Locate the cell with the specified text and output its (X, Y) center coordinate. 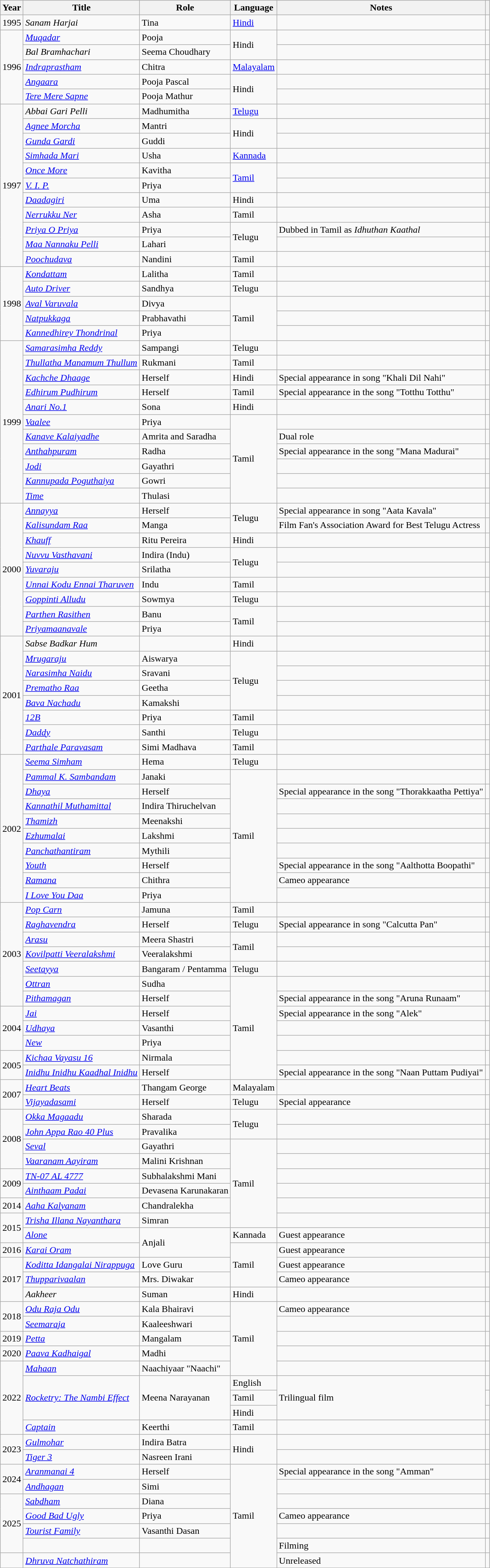
Simi (185, 1486)
Special appearance in song "Aata Kavala" (381, 510)
Meera Shastri (185, 939)
Pithamagan (82, 998)
Jodi (82, 466)
Seema Choudhary (185, 52)
2019 (12, 1338)
Simi Madhava (185, 747)
Sanam Harjai (82, 23)
Nerrukku Ner (82, 215)
Unnai Kodu Ennai Tharuven (82, 584)
Dhaya (82, 791)
Indira Batra (185, 1442)
Prabhavathi (185, 318)
Trisha Illana Nayanthara (82, 1220)
Anjali (185, 1242)
New (82, 1043)
Alone (82, 1235)
Good Bad Ugly (82, 1516)
Anthahpuram (82, 451)
Sabdham (82, 1501)
Annayya (82, 510)
Pooja Pascal (185, 82)
Sudha (185, 984)
Aval Varuvala (82, 303)
Youth (82, 865)
Chithra (185, 880)
Inidhu Inidhu Kaadhal Inidhu (82, 1072)
Narasimha Naidu (82, 673)
Title (82, 8)
2017 (12, 1279)
2004 (12, 1028)
Mrs. Diwakar (185, 1279)
Priyamaanavale (82, 629)
Seema Simham (82, 762)
Sravani (185, 673)
Role (185, 8)
Aaha Kalyanam (82, 1206)
Special appearance in the song "Mana Madurai" (381, 451)
Indira (Indu) (185, 555)
Odu Raja Odu (82, 1309)
Pooja (185, 37)
Tourist Family (82, 1531)
Kalisundam Raa (82, 525)
Srilatha (185, 570)
1998 (12, 303)
Aranmanai 4 (82, 1472)
Lalitha (185, 274)
Rocketry: The Nambi Effect (82, 1398)
Madhumitha (185, 111)
Special appearance in song "Khali Dil Nahi" (381, 377)
2022 (12, 1397)
Thupparivaalan (82, 1279)
Dual role (381, 437)
Nuvvu Vasthavani (82, 555)
Special appearance in the song "Naan Puttam Pudiyai" (381, 1072)
Daadagiri (82, 200)
Udhaya (82, 1028)
Panchathantiram (82, 850)
2020 (12, 1353)
Karai Oram (82, 1250)
Sowmya (185, 599)
Asha (185, 215)
Gowri (185, 481)
Filming (381, 1545)
2014 (12, 1206)
Edhirum Pudhirum (82, 392)
Ritu Pereira (185, 540)
Language (254, 8)
English (254, 1383)
Ainthaam Padai (82, 1191)
Special appearance in the song "Totthu Totthu" (381, 392)
Notes (381, 8)
Captain (82, 1427)
Sampangi (185, 348)
Kannathil Muthamittal (82, 806)
Abbai Gari Pelli (82, 111)
Raghavendra (82, 925)
Amrita and Saradha (185, 437)
2015 (12, 1228)
1996 (12, 67)
Chitra (185, 67)
Muqadar (82, 37)
Manga (185, 525)
Parthale Paravasam (82, 747)
Kannupada Poguthaiya (82, 481)
Sharada (185, 1117)
Kanave Kalaiyadhe (82, 437)
Prematho Raa (82, 688)
Simran (185, 1220)
Dubbed in Tamil as Idhuthan Kaathal (381, 230)
Special appearance in the song "Aalthotta Boopathi" (381, 865)
Special appearance in the song "Alek" (381, 1013)
Kondattam (82, 274)
Mahaan (82, 1368)
Hema (185, 762)
Indraprastham (82, 67)
Tere Mere Sapne (82, 96)
Aakheer (82, 1294)
Nandini (185, 259)
Gunda Gardi (82, 141)
Year (12, 8)
2008 (12, 1139)
Poochudava (82, 259)
Special appearance in the song "Aruna Runaam" (381, 998)
Nasreen Irani (185, 1457)
Seval (82, 1146)
2024 (12, 1479)
Bangaram / Pentamma (185, 969)
Goppinti Alludu (82, 599)
Geetha (185, 688)
Kala Bhairavi (185, 1309)
V. I. P. (82, 185)
Mangalam (185, 1338)
Vasanthi (185, 1028)
TN-07 AL 4777 (82, 1176)
Vijayadasami (82, 1102)
Once More (82, 170)
Love Guru (185, 1265)
2001 (12, 695)
2000 (12, 570)
Kichaa Vayasu 16 (82, 1058)
1995 (12, 23)
Petta (82, 1338)
Pravalika (185, 1132)
Ramana (82, 880)
Agnee Morcha (82, 126)
Parthen Rasithen (82, 614)
Ezhumalai (82, 836)
Rukmani (185, 362)
Subhalakshmi Mani (185, 1176)
Sandhya (185, 289)
Banu (185, 614)
Kavitha (185, 170)
Koditta Idangalai Nirappuga (82, 1265)
Special appearance in the song "Amman" (381, 1472)
Seemaraja (82, 1324)
Jamuna (185, 910)
Simhada Mari (82, 155)
2005 (12, 1065)
Jai (82, 1013)
Sabse Badkar Hum (82, 643)
Special appearance in the song "Thorakkaatha Pettiya" (381, 791)
Kamakshi (185, 703)
Kachche Dhaage (82, 377)
12B (82, 718)
Film Fan's Association Award for Best Telugu Actress (381, 525)
Naachiyaar "Naachi" (185, 1368)
Angaara (82, 82)
Thullatha Manamum Thullum (82, 362)
Devasena Karunakaran (185, 1191)
Vasanthi Dasan (185, 1531)
Chandralekha (185, 1206)
Indira Thiruchelvan (185, 806)
Gulmohar (82, 1442)
Dhruva Natchathiram (82, 1560)
Veeralakshmi (185, 954)
Uma (185, 200)
Thangam George (185, 1087)
Heart Beats (82, 1087)
Lakshmi (185, 836)
Suman (185, 1294)
Yuvaraju (82, 570)
Santhi (185, 732)
Kovilpatti Veeralakshmi (82, 954)
Madhi (185, 1353)
2025 (12, 1523)
Lahari (185, 244)
Divya (185, 303)
Arasu (82, 939)
2023 (12, 1450)
1999 (12, 422)
Vaaranam Aayiram (82, 1161)
Tiger 3 (82, 1457)
2002 (12, 828)
Mrugaraju (82, 659)
Time (82, 496)
Ottran (82, 984)
Khauff (82, 540)
Anari No.1 (82, 407)
Trilingual film (381, 1398)
Mantri (185, 126)
Keerthi (185, 1427)
Kannedhirey Thondrinal (82, 333)
Special appearance in song "Calcutta Pan" (381, 925)
Unreleased (381, 1560)
Radha (185, 451)
Andhagan (82, 1486)
Malini Krishnan (185, 1161)
Kaaleeshwari (185, 1324)
2003 (12, 954)
Janaki (185, 777)
Paava Kadhaigal (82, 1353)
2009 (12, 1183)
Nirmala (185, 1058)
2007 (12, 1094)
Okka Magaadu (82, 1117)
2018 (12, 1316)
I Love You Daa (82, 895)
Diana (185, 1501)
Sona (185, 407)
Vaalee (82, 422)
Aiswarya (185, 659)
Meenakshi (185, 821)
Natpukkaga (82, 318)
Guddi (185, 141)
Mythili (185, 850)
Thulasi (185, 496)
Thamizh (82, 821)
Usha (185, 155)
2016 (12, 1250)
Indu (185, 584)
Samarasimha Reddy (82, 348)
Seetayya (82, 969)
Pop Carn (82, 910)
Bava Nachadu (82, 703)
Bal Bramhachari (82, 52)
John Appa Rao 40 Plus (82, 1132)
Priya O Priya (82, 230)
Tina (185, 23)
Auto Driver (82, 289)
Meena Narayanan (185, 1398)
Pammal K. Sambandam (82, 777)
Maa Nannaku Pelli (82, 244)
Daddy (82, 732)
1997 (12, 185)
Pooja Mathur (185, 96)
Special appearance (381, 1102)
